Find where the given text appears and provide that cell's center as (X, Y) coordinate. 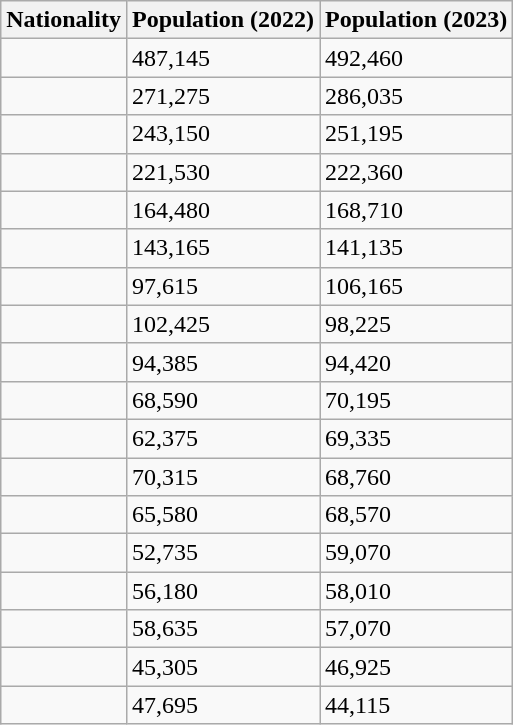
487,145 (222, 58)
94,385 (222, 362)
62,375 (222, 438)
221,530 (222, 172)
65,580 (222, 515)
56,180 (222, 591)
46,925 (416, 667)
57,070 (416, 629)
Nationality (64, 20)
45,305 (222, 667)
143,165 (222, 248)
69,335 (416, 438)
286,035 (416, 96)
58,010 (416, 591)
70,315 (222, 477)
Population (2022) (222, 20)
70,195 (416, 400)
251,195 (416, 134)
106,165 (416, 286)
492,460 (416, 58)
68,570 (416, 515)
44,115 (416, 705)
141,135 (416, 248)
97,615 (222, 286)
98,225 (416, 324)
102,425 (222, 324)
222,360 (416, 172)
243,150 (222, 134)
59,070 (416, 553)
164,480 (222, 210)
47,695 (222, 705)
68,760 (416, 477)
271,275 (222, 96)
94,420 (416, 362)
52,735 (222, 553)
Population (2023) (416, 20)
58,635 (222, 629)
68,590 (222, 400)
168,710 (416, 210)
